Locate the cell with the specified text and output its [x, y] center coordinate. 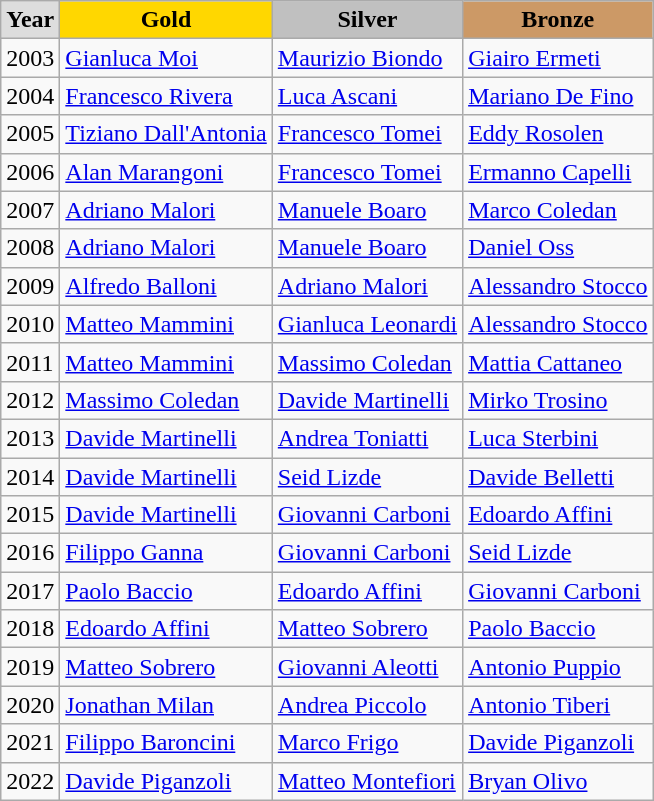
Year [30, 20]
2011 [30, 362]
Mattia Cattaneo [558, 362]
Filippo Ganna [166, 553]
2022 [30, 781]
Giairo Ermeti [558, 58]
2005 [30, 134]
Filippo Baroncini [166, 743]
2007 [30, 210]
2017 [30, 591]
2013 [30, 438]
Antonio Tiberi [558, 705]
2010 [30, 324]
2018 [30, 629]
Daniel Oss [558, 248]
Alfredo Balloni [166, 286]
2021 [30, 743]
2019 [30, 667]
Alan Marangoni [166, 172]
Antonio Puppio [558, 667]
Mariano De Fino [558, 96]
Matteo Montefiori [367, 781]
Marco Coledan [558, 210]
2004 [30, 96]
2008 [30, 248]
Gold [166, 20]
Mirko Trosino [558, 400]
2006 [30, 172]
Silver [367, 20]
Maurizio Biondo [367, 58]
2015 [30, 515]
2014 [30, 477]
Bronze [558, 20]
Luca Ascani [367, 96]
2016 [30, 553]
Andrea Piccolo [367, 705]
2003 [30, 58]
Eddy Rosolen [558, 134]
Tiziano Dall'Antonia [166, 134]
Luca Sterbini [558, 438]
Andrea Toniatti [367, 438]
Gianluca Moi [166, 58]
Marco Frigo [367, 743]
2012 [30, 400]
Jonathan Milan [166, 705]
Davide Belletti [558, 477]
Ermanno Capelli [558, 172]
Bryan Olivo [558, 781]
2009 [30, 286]
2020 [30, 705]
Giovanni Aleotti [367, 667]
Francesco Rivera [166, 96]
Gianluca Leonardi [367, 324]
